Return [x, y] of the center of cell containing provided text 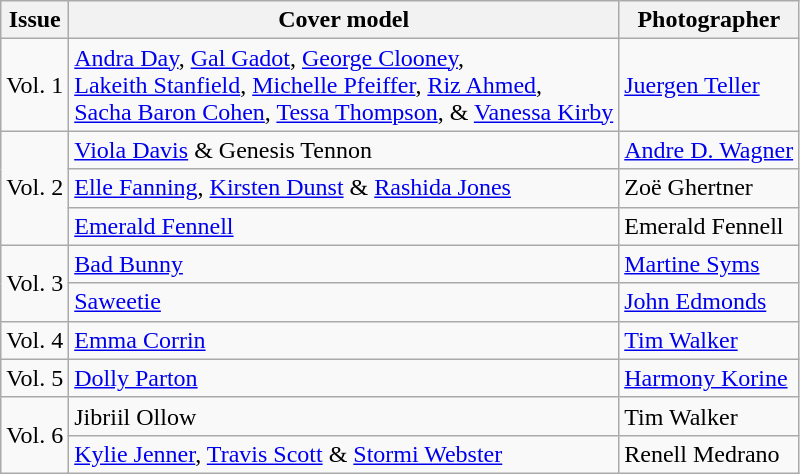
Vol. 1 [35, 85]
Andre D. Wagner [709, 150]
Vol. 3 [35, 283]
Saweetie [344, 302]
Juergen Teller [709, 85]
Zoë Ghertner [709, 188]
Viola Davis & Genesis Tennon [344, 150]
Issue [35, 20]
Andra Day, Gal Gadot, George Clooney,Lakeith Stanfield, Michelle Pfeiffer, Riz Ahmed,Sacha Baron Cohen, Tessa Thompson, & Vanessa Kirby [344, 85]
Vol. 4 [35, 340]
Renell Medrano [709, 454]
Bad Bunny [344, 264]
John Edmonds [709, 302]
Martine Syms [709, 264]
Cover model [344, 20]
Harmony Korine [709, 378]
Jibriil Ollow [344, 416]
Kylie Jenner, Travis Scott & Stormi Webster [344, 454]
Vol. 6 [35, 435]
Elle Fanning, Kirsten Dunst & Rashida Jones [344, 188]
Vol. 2 [35, 188]
Emma Corrin [344, 340]
Vol. 5 [35, 378]
Dolly Parton [344, 378]
Photographer [709, 20]
